Find where the given text appears and provide that cell's center as (x, y) coordinate. 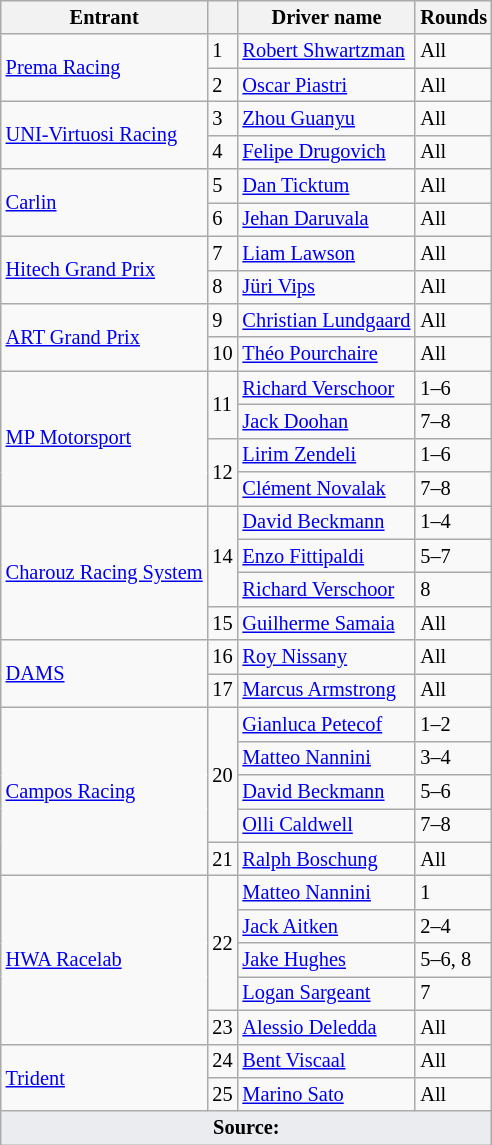
5–7 (454, 556)
11 (222, 404)
Théo Pourchaire (327, 354)
3 (222, 118)
Entrant (104, 17)
Trident (104, 1078)
Oscar Piastri (327, 85)
Marcus Armstrong (327, 690)
HWA Racelab (104, 959)
23 (222, 1027)
Olli Caldwell (327, 825)
Felipe Drugovich (327, 152)
5–6 (454, 791)
1–4 (454, 522)
2–4 (454, 926)
Enzo Fittipaldi (327, 556)
Gianluca Petecof (327, 724)
Alessio Deledda (327, 1027)
15 (222, 623)
UNI-Virtuosi Racing (104, 134)
22 (222, 942)
Charouz Racing System (104, 572)
Jake Hughes (327, 960)
6 (222, 219)
Marino Sato (327, 1094)
MP Motorsport (104, 438)
Campos Racing (104, 791)
2 (222, 85)
Lirim Zendeli (327, 455)
25 (222, 1094)
9 (222, 320)
4 (222, 152)
Jehan Daruvala (327, 219)
ART Grand Prix (104, 336)
21 (222, 859)
Christian Lundgaard (327, 320)
Carlin (104, 202)
1–2 (454, 724)
Jack Doohan (327, 421)
Prema Racing (104, 68)
10 (222, 354)
17 (222, 690)
Jüri Vips (327, 287)
3–4 (454, 758)
16 (222, 657)
Source: (246, 1128)
DAMS (104, 674)
5–6, 8 (454, 960)
Dan Ticktum (327, 186)
Liam Lawson (327, 253)
24 (222, 1061)
20 (222, 774)
Zhou Guanyu (327, 118)
Rounds (454, 17)
Roy Nissany (327, 657)
Logan Sargeant (327, 993)
14 (222, 556)
Jack Aitken (327, 926)
Robert Shwartzman (327, 51)
12 (222, 472)
Driver name (327, 17)
Bent Viscaal (327, 1061)
Clément Novalak (327, 489)
5 (222, 186)
Hitech Grand Prix (104, 270)
Guilherme Samaia (327, 623)
Ralph Boschung (327, 859)
